For the text-containing cell, return its midpoint in (x, y) coordinate format. 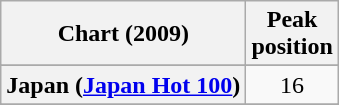
16 (292, 85)
Peakposition (292, 34)
Chart (2009) (124, 34)
Japan (Japan Hot 100) (124, 85)
